Extract the (x, y) coordinate from the center of the cell holding the provided text.  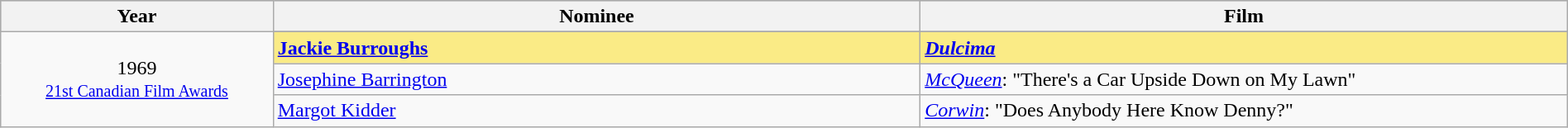
Film (1244, 17)
196921st Canadian Film Awards (137, 79)
McQueen: "There's a Car Upside Down on My Lawn" (1244, 79)
Dulcima (1244, 48)
Nominee (597, 17)
Josephine Barrington (597, 79)
Margot Kidder (597, 111)
Corwin: "Does Anybody Here Know Denny?" (1244, 111)
Year (137, 17)
Jackie Burroughs (597, 48)
